Provide the (x, y) coordinate of the cell's center where the given text is located.  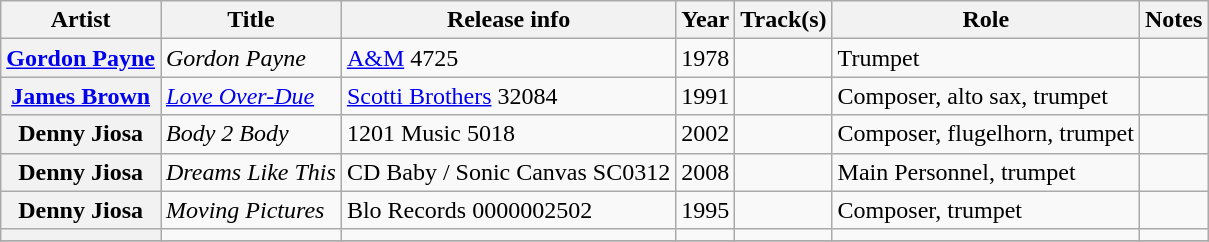
Notes (1173, 20)
Main Personnel, trumpet (986, 172)
2002 (706, 134)
James Brown (81, 96)
Release info (508, 20)
Composer, trumpet (986, 210)
Trumpet (986, 58)
1995 (706, 210)
Moving Pictures (250, 210)
2008 (706, 172)
CD Baby / Sonic Canvas SC0312 (508, 172)
Role (986, 20)
A&M 4725 (508, 58)
Blo Records 0000002502 (508, 210)
Artist (81, 20)
1978 (706, 58)
Dreams Like This (250, 172)
1991 (706, 96)
Track(s) (784, 20)
Year (706, 20)
Body 2 Body (250, 134)
Title (250, 20)
Love Over-Due (250, 96)
Scotti Brothers 32084 (508, 96)
1201 Music 5018 (508, 134)
Composer, flugelhorn, trumpet (986, 134)
Composer, alto sax, trumpet (986, 96)
